Output the [x, y] coordinate of the center of the cell containing the given text.  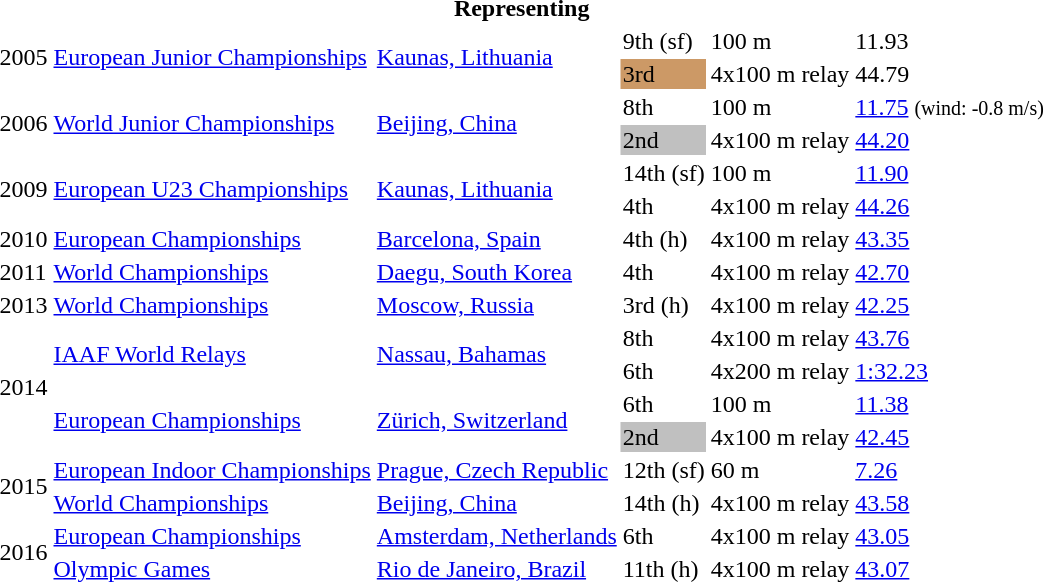
4x200 m relay [780, 371]
12th (sf) [664, 470]
Zürich, Switzerland [496, 420]
Amsterdam, Netherlands [496, 536]
IAAF World Relays [212, 354]
European U23 Championships [212, 190]
3rd (h) [664, 305]
4th (h) [664, 239]
Daegu, South Korea [496, 272]
European Junior Championships [212, 58]
14th (h) [664, 503]
Nassau, Bahamas [496, 354]
9th (sf) [664, 41]
3rd [664, 74]
60 m [780, 470]
14th (sf) [664, 173]
European Indoor Championships [212, 470]
Moscow, Russia [496, 305]
Barcelona, Spain [496, 239]
World Junior Championships [212, 124]
Prague, Czech Republic [496, 470]
